For the text-containing cell, return its midpoint in (x, y) coordinate format. 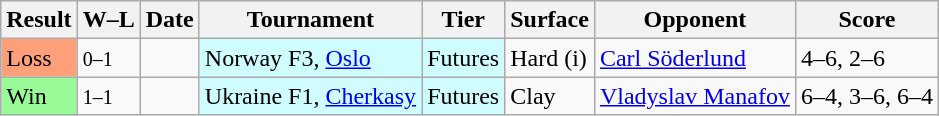
1–1 (108, 96)
Vladyslav Manafov (694, 96)
0–1 (108, 58)
Carl Söderlund (694, 58)
Tier (464, 20)
Hard (i) (550, 58)
Loss (39, 58)
Clay (550, 96)
W–L (108, 20)
Ukraine F1, Cherkasy (310, 96)
6–4, 3–6, 6–4 (866, 96)
Result (39, 20)
Tournament (310, 20)
Date (170, 20)
Score (866, 20)
Norway F3, Oslo (310, 58)
Win (39, 96)
4–6, 2–6 (866, 58)
Surface (550, 20)
Opponent (694, 20)
